Pinpoint the cell where the given text exists, returning its [X, Y] midpoint coordinate. 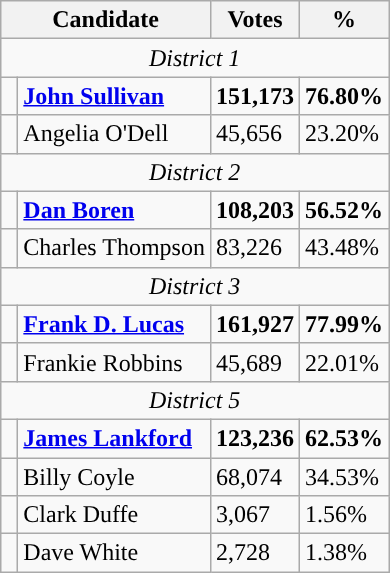
161,927 [254, 324]
62.53% [344, 438]
3,067 [254, 515]
Candidate [106, 20]
68,074 [254, 477]
76.80% [344, 96]
77.99% [344, 324]
56.52% [344, 210]
Dave White [114, 553]
83,226 [254, 248]
108,203 [254, 210]
23.20% [344, 134]
Frank D. Lucas [114, 324]
34.53% [344, 477]
45,656 [254, 134]
Angelia O'Dell [114, 134]
District 3 [195, 286]
Dan Boren [114, 210]
Charles Thompson [114, 248]
2,728 [254, 553]
123,236 [254, 438]
Votes [254, 20]
45,689 [254, 362]
District 2 [195, 172]
151,173 [254, 96]
% [344, 20]
22.01% [344, 362]
District 5 [195, 400]
Clark Duffe [114, 515]
James Lankford [114, 438]
Billy Coyle [114, 477]
43.48% [344, 248]
1.38% [344, 553]
Frankie Robbins [114, 362]
1.56% [344, 515]
John Sullivan [114, 96]
District 1 [195, 58]
